For the text-containing cell, return its midpoint in [X, Y] coordinate format. 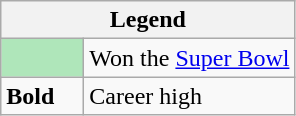
Bold [42, 96]
Career high [190, 96]
Legend [148, 20]
Won the Super Bowl [190, 58]
